From the cell containing the given text, extract its center point as [X, Y] coordinate. 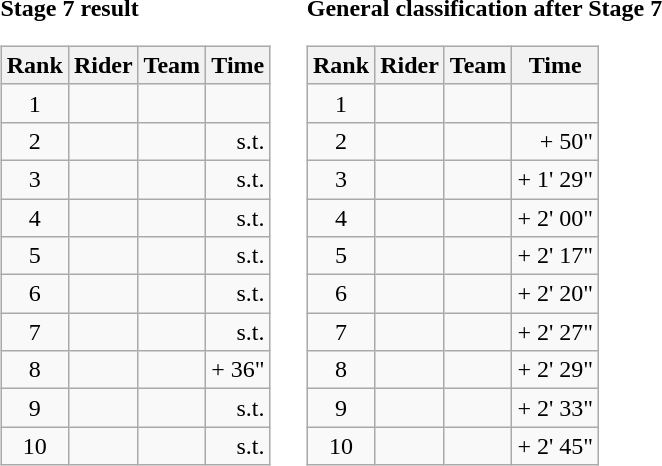
+ 2' 33" [556, 408]
+ 2' 27" [556, 332]
+ 1' 29" [556, 179]
+ 50" [556, 141]
+ 2' 29" [556, 370]
+ 2' 20" [556, 294]
+ 2' 17" [556, 256]
+ 2' 00" [556, 217]
+ 36" [238, 370]
+ 2' 45" [556, 446]
